For the text-containing cell, return its midpoint in [X, Y] coordinate format. 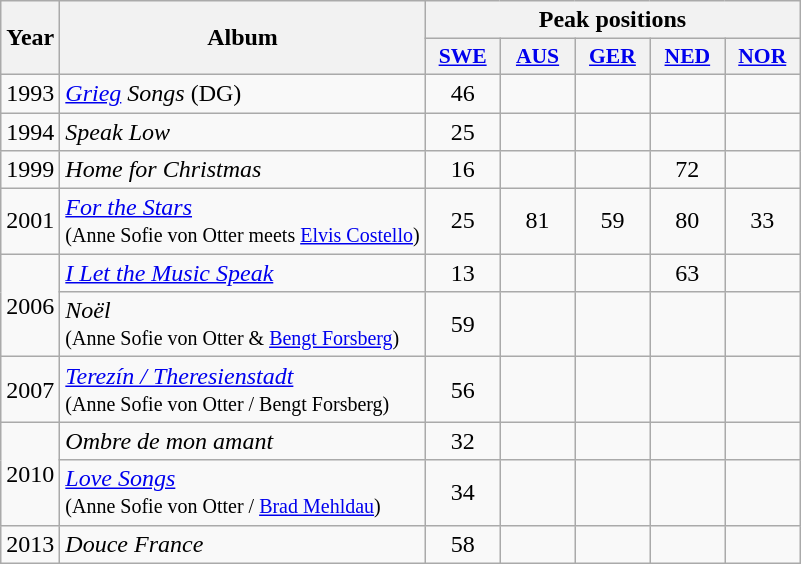
AUS [538, 57]
16 [462, 170]
34 [462, 492]
For the Stars (Anne Sofie von Otter meets Elvis Costello) [242, 222]
1994 [30, 131]
Douce France [242, 544]
Ombre de mon amant [242, 441]
2013 [30, 544]
33 [762, 222]
Peak positions [612, 20]
56 [462, 390]
Terezín / Theresienstadt (Anne Sofie von Otter / Bengt Forsberg) [242, 390]
13 [462, 273]
58 [462, 544]
Love Songs(Anne Sofie von Otter / Brad Mehldau) [242, 492]
Year [30, 38]
GER [612, 57]
63 [688, 273]
72 [688, 170]
Album [242, 38]
2007 [30, 390]
1993 [30, 93]
2001 [30, 222]
I Let the Music Speak [242, 273]
Grieg Songs (DG) [242, 93]
NOR [762, 57]
46 [462, 93]
81 [538, 222]
2006 [30, 306]
80 [688, 222]
SWE [462, 57]
Speak Low [242, 131]
Home for Christmas [242, 170]
NED [688, 57]
Noël (Anne Sofie von Otter & Bengt Forsberg) [242, 324]
2010 [30, 474]
32 [462, 441]
1999 [30, 170]
